Find where the given text appears and provide that cell's center as (x, y) coordinate. 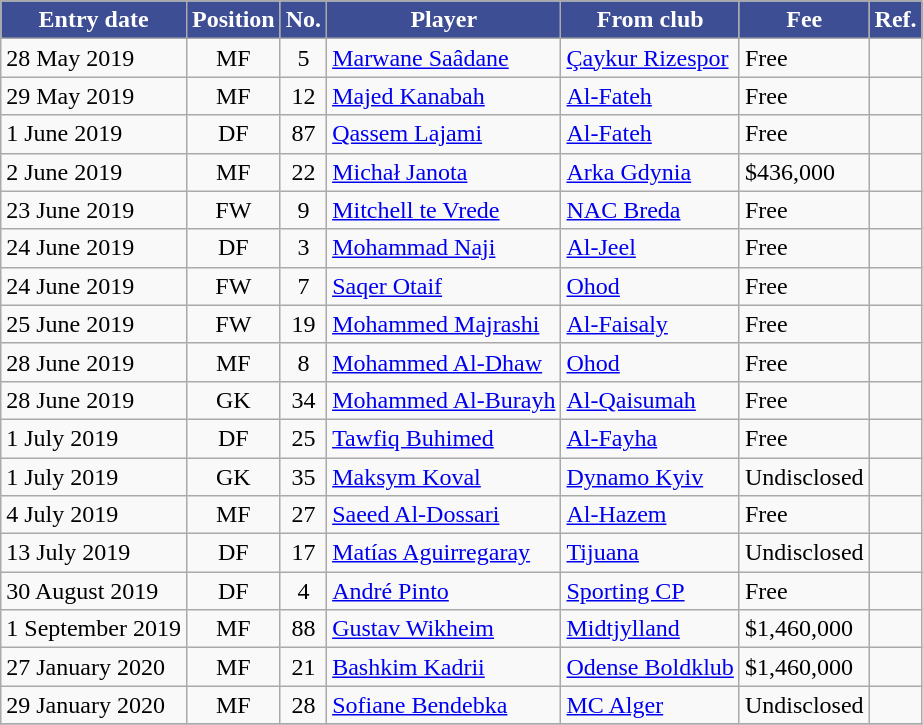
Bashkim Kadrii (444, 667)
Position (233, 20)
No. (303, 20)
12 (303, 96)
23 June 2019 (94, 210)
35 (303, 477)
Al-Qaisumah (650, 400)
Sofiane Bendebka (444, 705)
$436,000 (804, 172)
Saeed Al-Dossari (444, 515)
34 (303, 400)
19 (303, 324)
27 (303, 515)
Ref. (896, 20)
MC Alger (650, 705)
Fee (804, 20)
Al-Jeel (650, 248)
Odense Boldklub (650, 667)
André Pinto (444, 591)
Midtjylland (650, 629)
29 May 2019 (94, 96)
Gustav Wikheim (444, 629)
Maksym Koval (444, 477)
2 June 2019 (94, 172)
Al-Faisaly (650, 324)
17 (303, 553)
Al-Hazem (650, 515)
Al-Fayha (650, 438)
Qassem Lajami (444, 134)
Mitchell te Vrede (444, 210)
7 (303, 286)
30 August 2019 (94, 591)
Player (444, 20)
From club (650, 20)
Michał Janota (444, 172)
13 July 2019 (94, 553)
27 January 2020 (94, 667)
Mohammed Al-Dhaw (444, 362)
Mohammed Al-Burayh (444, 400)
Tawfiq Buhimed (444, 438)
1 June 2019 (94, 134)
1 September 2019 (94, 629)
3 (303, 248)
25 June 2019 (94, 324)
87 (303, 134)
Arka Gdynia (650, 172)
Tijuana (650, 553)
Marwane Saâdane (444, 58)
8 (303, 362)
4 July 2019 (94, 515)
Çaykur Rizespor (650, 58)
4 (303, 591)
28 May 2019 (94, 58)
Dynamo Kyiv (650, 477)
NAC Breda (650, 210)
22 (303, 172)
Saqer Otaif (444, 286)
21 (303, 667)
Mohammad Naji (444, 248)
29 January 2020 (94, 705)
Matías Aguirregaray (444, 553)
Majed Kanabah (444, 96)
88 (303, 629)
5 (303, 58)
9 (303, 210)
Entry date (94, 20)
25 (303, 438)
Sporting CP (650, 591)
28 (303, 705)
Mohammed Majrashi (444, 324)
